Detect which cell encompasses the target text, then output its (X, Y) center coordinate. 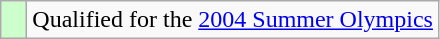
Qualified for the 2004 Summer Olympics (233, 20)
